Return (x, y) of the center of cell containing provided text 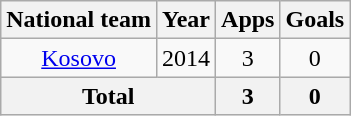
Apps (248, 20)
National team (79, 20)
Year (186, 20)
Total (108, 96)
Kosovo (79, 58)
Goals (315, 20)
2014 (186, 58)
